Pinpoint the cell where the given text exists, returning its [x, y] midpoint coordinate. 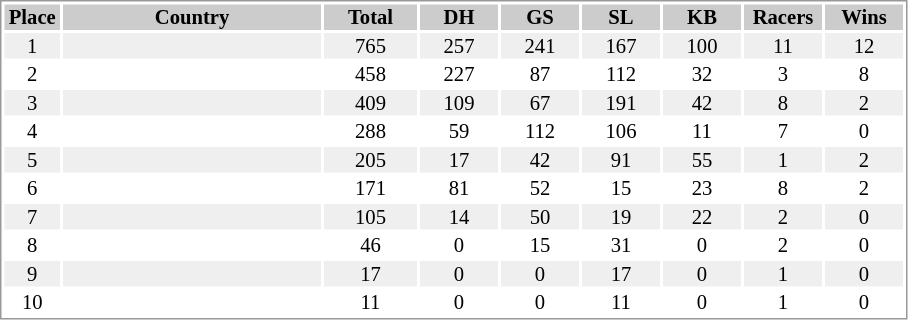
227 [459, 75]
87 [540, 75]
4 [32, 131]
458 [370, 75]
288 [370, 131]
19 [621, 217]
14 [459, 217]
KB [702, 17]
409 [370, 103]
12 [864, 46]
22 [702, 217]
55 [702, 160]
32 [702, 75]
9 [32, 274]
Wins [864, 17]
67 [540, 103]
50 [540, 217]
GS [540, 17]
10 [32, 303]
257 [459, 46]
91 [621, 160]
5 [32, 160]
59 [459, 131]
171 [370, 189]
Racers [783, 17]
105 [370, 217]
Total [370, 17]
81 [459, 189]
191 [621, 103]
106 [621, 131]
52 [540, 189]
205 [370, 160]
SL [621, 17]
167 [621, 46]
46 [370, 245]
Country [192, 17]
241 [540, 46]
31 [621, 245]
100 [702, 46]
23 [702, 189]
109 [459, 103]
DH [459, 17]
6 [32, 189]
765 [370, 46]
Place [32, 17]
